Pinpoint the cell where the given text exists, returning its (x, y) midpoint coordinate. 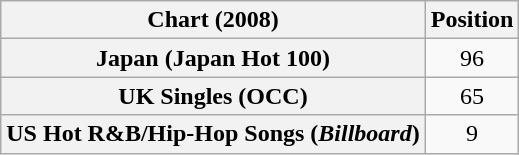
Position (472, 20)
US Hot R&B/Hip-Hop Songs (Billboard) (213, 134)
UK Singles (OCC) (213, 96)
96 (472, 58)
Chart (2008) (213, 20)
65 (472, 96)
9 (472, 134)
Japan (Japan Hot 100) (213, 58)
